For the text-containing cell, return its midpoint in [x, y] coordinate format. 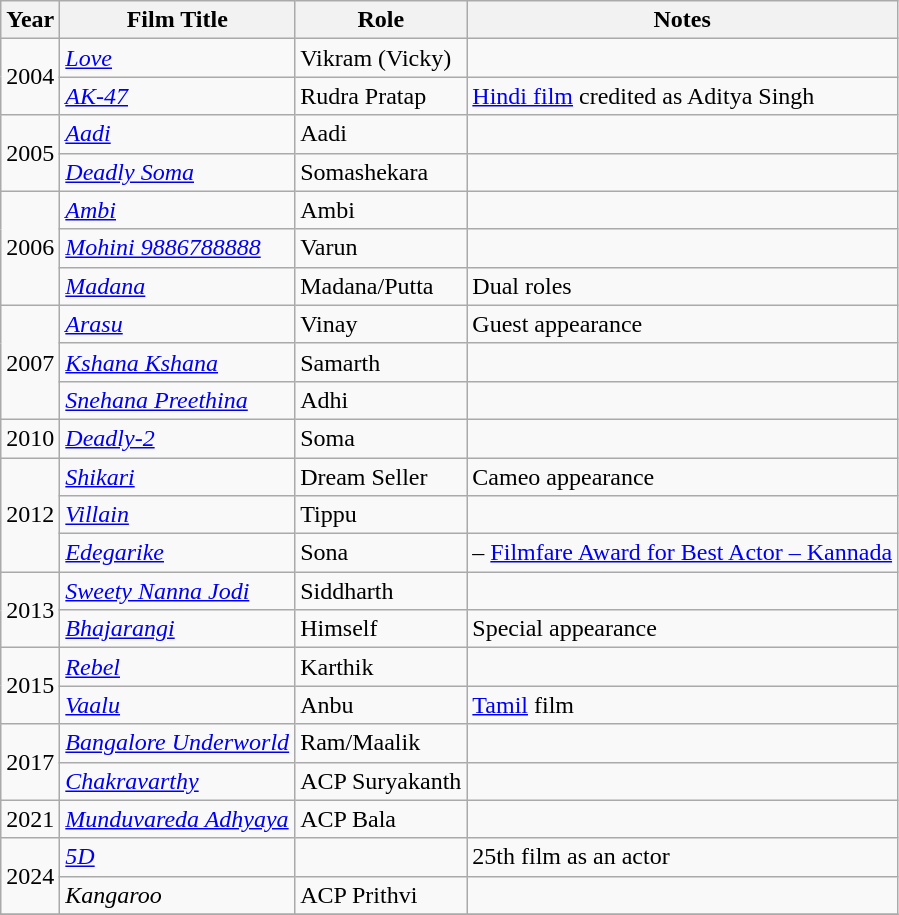
AK-47 [178, 96]
Role [381, 20]
Notes [682, 20]
Karthik [381, 667]
2017 [30, 762]
Ram/Maalik [381, 743]
Snehana Preethina [178, 400]
Vinay [381, 324]
Love [178, 58]
2021 [30, 819]
Cameo appearance [682, 477]
Film Title [178, 20]
2010 [30, 438]
Arasu [178, 324]
Somashekara [381, 172]
Guest appearance [682, 324]
Hindi film credited as Aditya Singh [682, 96]
Mohini 9886788888 [178, 248]
Vaalu [178, 705]
5D [178, 857]
Tippu [381, 515]
Sweety Nanna Jodi [178, 591]
Siddharth [381, 591]
Rebel [178, 667]
Samarth [381, 362]
Munduvareda Adhyaya [178, 819]
ACP Suryakanth [381, 781]
Villain [178, 515]
2013 [30, 610]
– Filmfare Award for Best Actor – Kannada [682, 553]
2024 [30, 876]
2005 [30, 153]
Kshana Kshana [178, 362]
Varun [381, 248]
Dual roles [682, 286]
2004 [30, 77]
Deadly-2 [178, 438]
Chakravarthy [178, 781]
ACP Bala [381, 819]
Sona [381, 553]
Soma [381, 438]
2007 [30, 362]
ACP Prithvi [381, 895]
Tamil film [682, 705]
Adhi [381, 400]
Rudra Pratap [381, 96]
2006 [30, 248]
Edegarike [178, 553]
25th film as an actor [682, 857]
Madana [178, 286]
Kangaroo [178, 895]
Anbu [381, 705]
Bangalore Underworld [178, 743]
2012 [30, 515]
Madana/Putta [381, 286]
Deadly Soma [178, 172]
Year [30, 20]
Bhajarangi [178, 629]
Special appearance [682, 629]
Vikram (Vicky) [381, 58]
Himself [381, 629]
Dream Seller [381, 477]
Shikari [178, 477]
2015 [30, 686]
